Pinpoint the cell where the given text exists, returning its [x, y] midpoint coordinate. 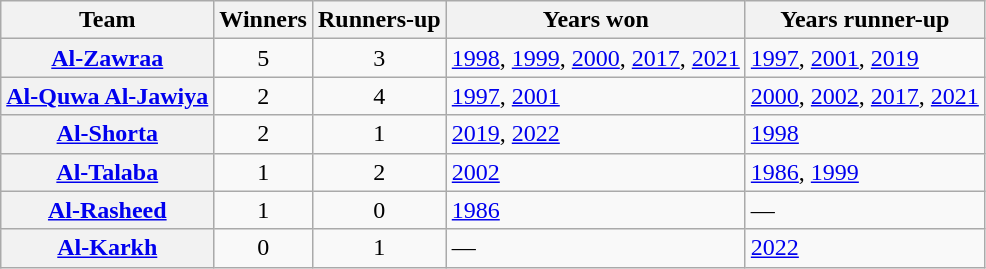
1998, 1999, 2000, 2017, 2021 [596, 58]
Al-Shorta [108, 134]
4 [379, 96]
1986, 1999 [864, 172]
2000, 2002, 2017, 2021 [864, 96]
2022 [864, 248]
3 [379, 58]
1998 [864, 134]
Al-Zawraa [108, 58]
1986 [596, 210]
5 [264, 58]
Team [108, 20]
Years runner-up [864, 20]
Winners [264, 20]
1997, 2001 [596, 96]
Al-Rasheed [108, 210]
Years won [596, 20]
Al-Talaba [108, 172]
2002 [596, 172]
Runners-up [379, 20]
2019, 2022 [596, 134]
Al-Quwa Al-Jawiya [108, 96]
1997, 2001, 2019 [864, 58]
Al-Karkh [108, 248]
